Pinpoint the cell where the given text exists, returning its [X, Y] midpoint coordinate. 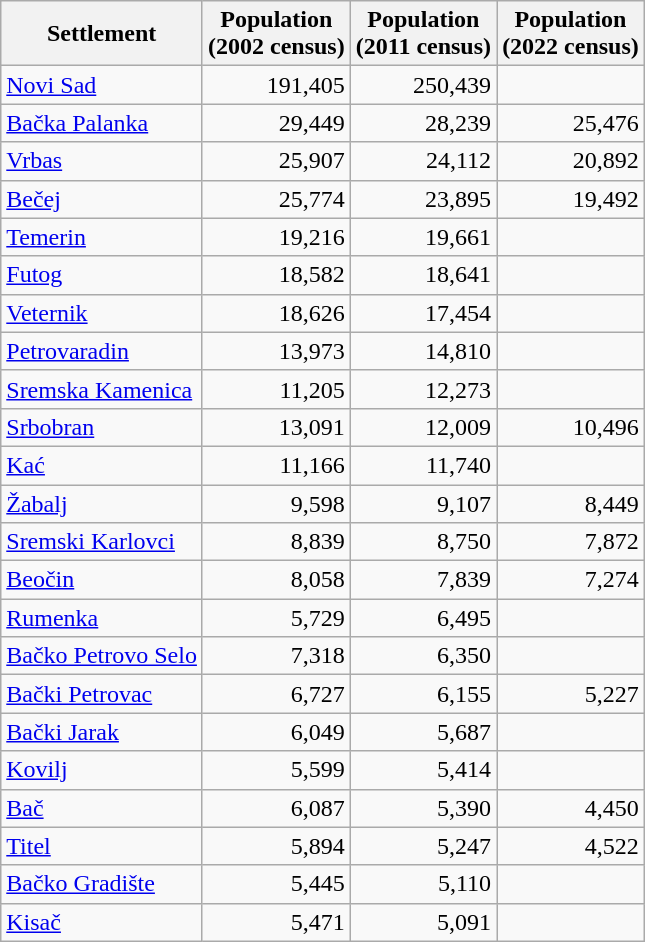
6,049 [276, 732]
7,872 [571, 542]
Rumenka [102, 618]
6,087 [276, 808]
Petrovaradin [102, 351]
Kisač [102, 922]
4,450 [571, 808]
17,454 [423, 313]
Srbobran [102, 427]
20,892 [571, 161]
6,727 [276, 694]
Bački Petrovac [102, 694]
5,599 [276, 770]
Veternik [102, 313]
8,750 [423, 542]
25,774 [276, 199]
6,155 [423, 694]
8,839 [276, 542]
7,839 [423, 580]
Titel [102, 846]
Bačko Gradište [102, 884]
Kać [102, 465]
Bačka Palanka [102, 123]
5,091 [423, 922]
5,687 [423, 732]
5,227 [571, 694]
7,274 [571, 580]
8,058 [276, 580]
5,894 [276, 846]
14,810 [423, 351]
19,661 [423, 237]
6,350 [423, 656]
Bački Jarak [102, 732]
Beočin [102, 580]
5,471 [276, 922]
Žabalj [102, 503]
Sremski Karlovci [102, 542]
29,449 [276, 123]
18,626 [276, 313]
13,091 [276, 427]
5,729 [276, 618]
23,895 [423, 199]
5,247 [423, 846]
Bečej [102, 199]
Settlement [102, 34]
Bač [102, 808]
11,166 [276, 465]
5,414 [423, 770]
8,449 [571, 503]
Futog [102, 275]
9,107 [423, 503]
12,009 [423, 427]
4,522 [571, 846]
13,973 [276, 351]
18,582 [276, 275]
11,740 [423, 465]
Population(2002 census) [276, 34]
25,476 [571, 123]
Bačko Petrovo Selo [102, 656]
Temerin [102, 237]
191,405 [276, 85]
Vrbas [102, 161]
7,318 [276, 656]
Sremska Kamenica [102, 389]
28,239 [423, 123]
10,496 [571, 427]
5,390 [423, 808]
19,492 [571, 199]
6,495 [423, 618]
Novi Sad [102, 85]
11,205 [276, 389]
12,273 [423, 389]
250,439 [423, 85]
24,112 [423, 161]
Kovilj [102, 770]
Population(2022 census) [571, 34]
25,907 [276, 161]
5,110 [423, 884]
9,598 [276, 503]
5,445 [276, 884]
Population(2011 census) [423, 34]
18,641 [423, 275]
19,216 [276, 237]
